Provide the (X, Y) coordinate of the cell's center where the given text is located.  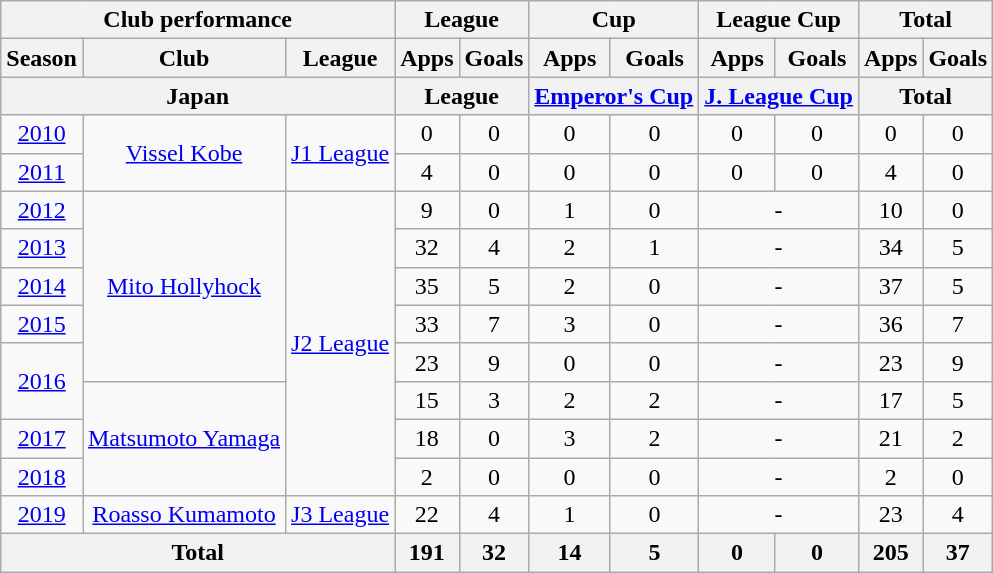
14 (570, 553)
Cup (614, 20)
2013 (42, 248)
22 (427, 515)
35 (427, 286)
2015 (42, 324)
205 (890, 553)
Season (42, 58)
2019 (42, 515)
Roasso Kumamoto (184, 515)
2017 (42, 438)
10 (890, 210)
Japan (198, 96)
2010 (42, 134)
J. League Cup (779, 96)
J3 League (340, 515)
15 (427, 400)
J2 League (340, 343)
Matsumoto Yamaga (184, 438)
Club (184, 58)
League Cup (779, 20)
34 (890, 248)
18 (427, 438)
2014 (42, 286)
191 (427, 553)
J1 League (340, 153)
2011 (42, 172)
2018 (42, 477)
Club performance (198, 20)
36 (890, 324)
Emperor's Cup (614, 96)
21 (890, 438)
2012 (42, 210)
2016 (42, 381)
Vissel Kobe (184, 153)
17 (890, 400)
Mito Hollyhock (184, 286)
33 (427, 324)
